Capture the cell that displays the provided text and extract its [x, y] central coordinate. 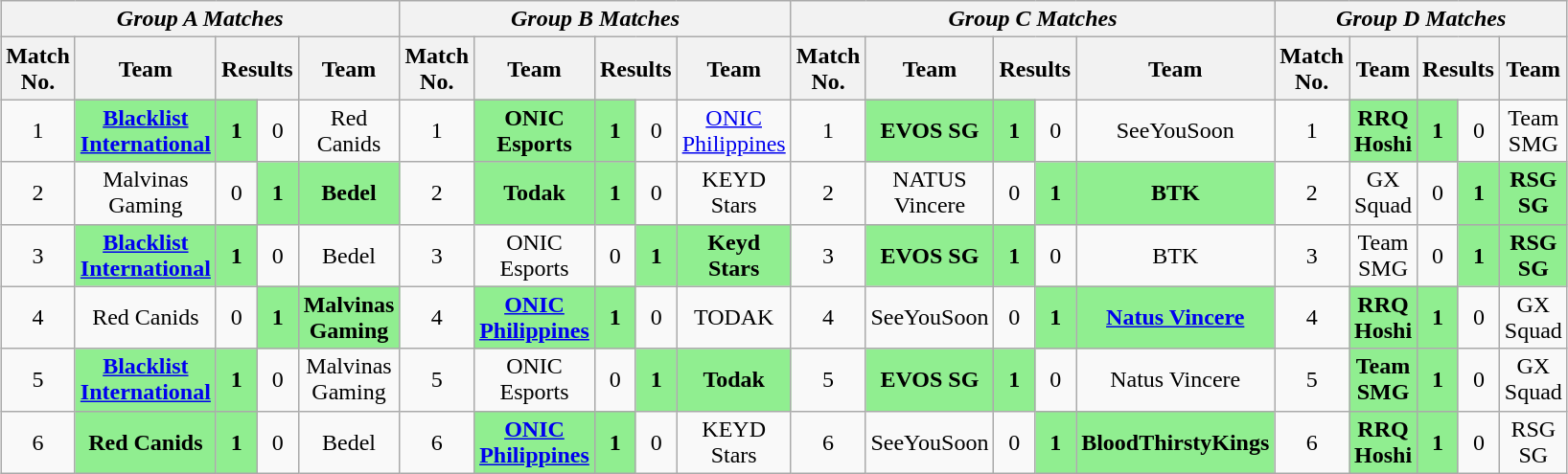
NATUS Vincere [930, 193]
Group A Matches [200, 19]
BloodThirstyKings [1175, 442]
TODAK [734, 318]
Group B Matches [595, 19]
Keyd Stars [734, 255]
Group C Matches [1033, 19]
Group D Matches [1421, 19]
